Return [X, Y] of the center of cell containing provided text 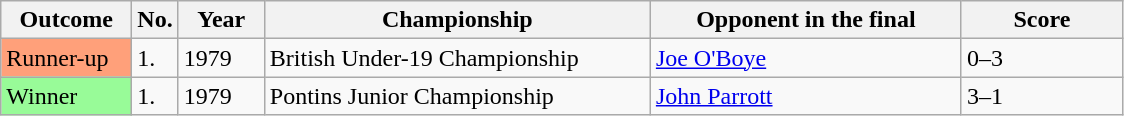
Winner [66, 96]
Runner-up [66, 58]
Championship [457, 20]
Joe O'Boye [806, 58]
Opponent in the final [806, 20]
0–3 [1042, 58]
Year [221, 20]
Pontins Junior Championship [457, 96]
British Under-19 Championship [457, 58]
John Parrott [806, 96]
Score [1042, 20]
Outcome [66, 20]
3–1 [1042, 96]
No. [155, 20]
